Scan for the cell matching the given text and deliver its (x, y) coordinate at center. 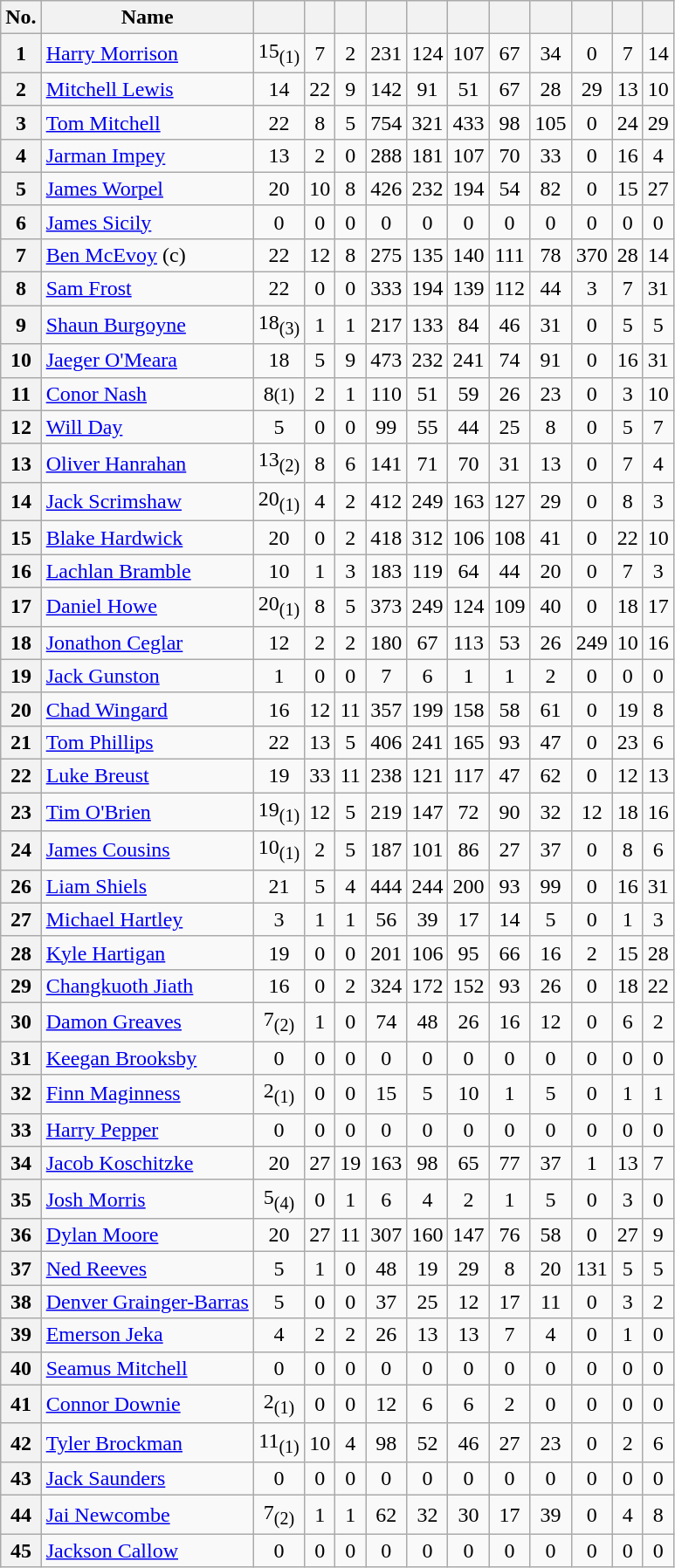
56 (386, 919)
No. (21, 17)
42 (21, 1442)
Keegan Brooksby (147, 1058)
72 (468, 812)
Sam Frost (147, 289)
82 (550, 189)
71 (428, 463)
Daniel Howe (147, 607)
152 (468, 986)
288 (386, 155)
180 (386, 643)
370 (592, 255)
Emerson Jeka (147, 1335)
117 (468, 776)
172 (428, 986)
Harry Morrison (147, 53)
Jackson Callow (147, 1551)
133 (428, 325)
Jack Gunston (147, 676)
244 (428, 886)
Oliver Hanrahan (147, 463)
76 (510, 1235)
55 (428, 427)
321 (428, 122)
65 (468, 1163)
Jaeger O'Meara (147, 361)
131 (592, 1269)
Seamus Mitchell (147, 1368)
95 (468, 952)
13(2) (279, 463)
43 (21, 1479)
Changkuoth Jiath (147, 986)
Shaun Burgoyne (147, 325)
307 (386, 1235)
Jacob Koschitzke (147, 1163)
754 (386, 122)
52 (428, 1442)
15(1) (279, 53)
78 (550, 255)
231 (386, 53)
275 (386, 255)
Ned Reeves (147, 1269)
84 (468, 325)
219 (386, 812)
Jarman Impey (147, 155)
141 (386, 463)
59 (468, 394)
18(3) (279, 325)
187 (386, 850)
45 (21, 1551)
Mitchell Lewis (147, 89)
433 (468, 122)
324 (386, 986)
Michael Hartley (147, 919)
James Worpel (147, 189)
54 (510, 189)
61 (550, 709)
11(1) (279, 1442)
135 (428, 255)
200 (468, 886)
Finn Maginness (147, 1094)
James Cousins (147, 850)
Tom Mitchell (147, 122)
473 (386, 361)
Lachlan Bramble (147, 571)
Damon Greaves (147, 1022)
199 (428, 709)
373 (386, 607)
35 (21, 1199)
Josh Morris (147, 1199)
19(1) (279, 812)
Jack Scrimshaw (147, 501)
Kyle Hartigan (147, 952)
Tyler Brockman (147, 1442)
Harry Pepper (147, 1130)
64 (468, 571)
66 (510, 952)
101 (428, 850)
36 (21, 1235)
412 (386, 501)
10(1) (279, 850)
183 (386, 571)
127 (510, 501)
121 (428, 776)
238 (386, 776)
77 (510, 1163)
217 (386, 325)
8(1) (279, 394)
312 (428, 538)
Tim O'Brien (147, 812)
333 (386, 289)
426 (386, 189)
Blake Hardwick (147, 538)
Jack Saunders (147, 1479)
111 (510, 255)
139 (468, 289)
James Sicily (147, 222)
119 (428, 571)
Luke Breust (147, 776)
406 (386, 742)
Liam Shiels (147, 886)
158 (468, 709)
Name (147, 17)
53 (510, 643)
Dylan Moore (147, 1235)
201 (386, 952)
112 (510, 289)
5(4) (279, 1199)
Tom Phillips (147, 742)
105 (550, 122)
110 (386, 394)
109 (510, 607)
Ben McEvoy (c) (147, 255)
Denver Grainger-Barras (147, 1302)
113 (468, 643)
181 (428, 155)
444 (386, 886)
160 (428, 1235)
418 (386, 538)
142 (386, 89)
Will Day (147, 427)
140 (468, 255)
86 (468, 850)
Conor Nash (147, 394)
Connor Downie (147, 1404)
165 (468, 742)
Jonathon Ceglar (147, 643)
Jai Newcombe (147, 1515)
357 (386, 709)
108 (510, 538)
Chad Wingard (147, 709)
38 (21, 1302)
90 (510, 812)
